Pinpoint the cell where the given text exists, returning its (x, y) midpoint coordinate. 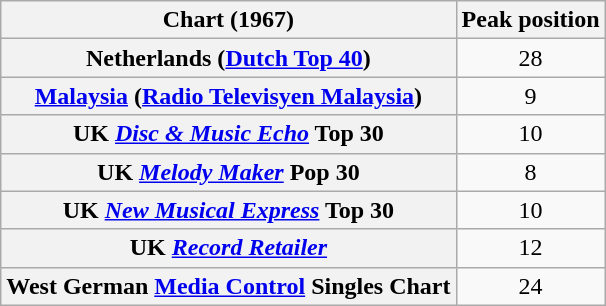
Peak position (530, 20)
UK New Musical Express Top 30 (228, 210)
UK Record Retailer (228, 248)
Malaysia (Radio Televisyen Malaysia) (228, 96)
Chart (1967) (228, 20)
West German Media Control Singles Chart (228, 286)
UK Disc & Music Echo Top 30 (228, 134)
UK Melody Maker Pop 30 (228, 172)
9 (530, 96)
Netherlands (Dutch Top 40) (228, 58)
12 (530, 248)
24 (530, 286)
8 (530, 172)
28 (530, 58)
